From the cell containing the given text, extract its center point as (x, y) coordinate. 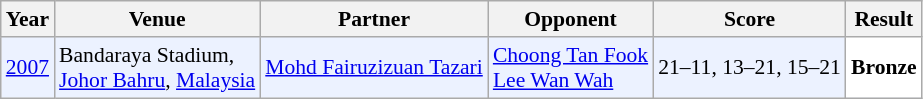
2007 (28, 68)
Bandaraya Stadium,Johor Bahru, Malaysia (157, 68)
Partner (374, 19)
Result (884, 19)
Venue (157, 19)
Bronze (884, 68)
Choong Tan Fook Lee Wan Wah (570, 68)
Opponent (570, 19)
Year (28, 19)
Score (750, 19)
Mohd Fairuzizuan Tazari (374, 68)
21–11, 13–21, 15–21 (750, 68)
